Find where the given text appears and provide that cell's center as (x, y) coordinate. 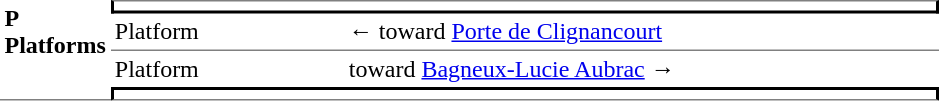
PPlatforms (55, 50)
toward Bagneux-Lucie Aubrac → (641, 69)
← toward Porte de Clignancourt (641, 33)
